Extract the [x, y] coordinate from the center of the cell holding the provided text.  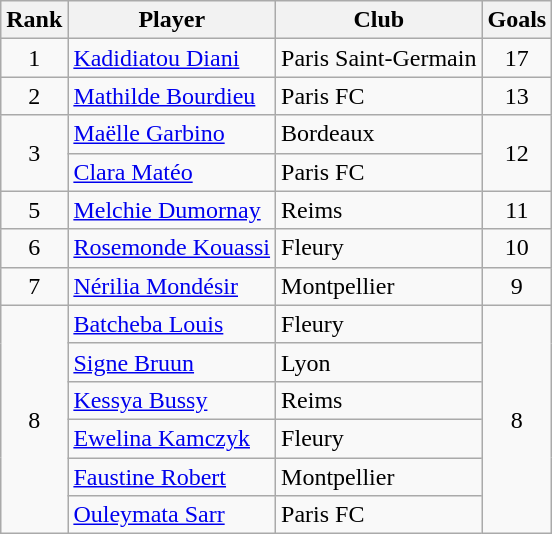
Kessya Bussy [172, 400]
Ewelina Kamczyk [172, 438]
Melchie Dumornay [172, 210]
7 [34, 286]
Signe Bruun [172, 362]
1 [34, 58]
10 [517, 248]
Player [172, 20]
Nérilia Mondésir [172, 286]
6 [34, 248]
5 [34, 210]
Goals [517, 20]
12 [517, 153]
Rank [34, 20]
Rosemonde Kouassi [172, 248]
Maëlle Garbino [172, 134]
Club [379, 20]
Clara Matéo [172, 172]
13 [517, 96]
11 [517, 210]
17 [517, 58]
Faustine Robert [172, 477]
Bordeaux [379, 134]
Batcheba Louis [172, 324]
Lyon [379, 362]
3 [34, 153]
9 [517, 286]
Mathilde Bourdieu [172, 96]
Paris Saint-Germain [379, 58]
Ouleymata Sarr [172, 515]
2 [34, 96]
Kadidiatou Diani [172, 58]
